Extract the [x, y] coordinate from the center of the cell holding the provided text.  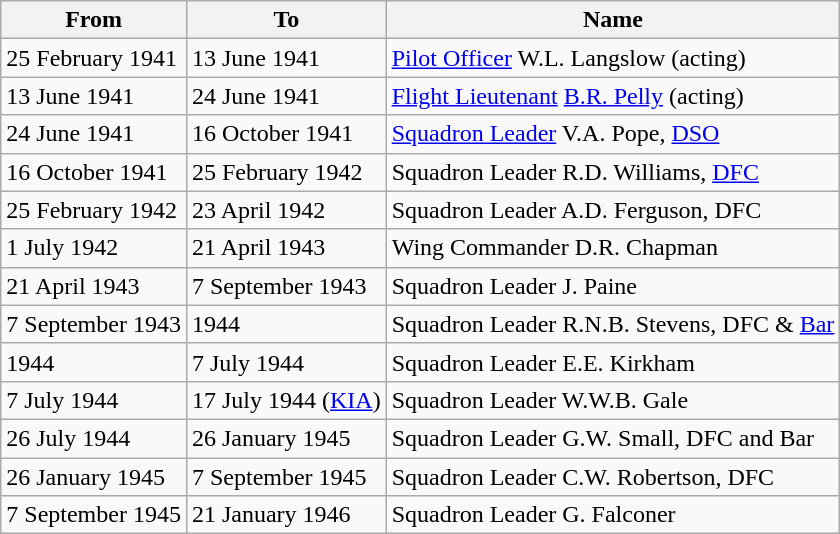
Squadron Leader J. Paine [613, 286]
Squadron Leader R.D. Williams, DFC [613, 172]
26 July 1944 [94, 438]
Flight Lieutenant B.R. Pelly (acting) [613, 96]
Name [613, 20]
To [286, 20]
Pilot Officer W.L. Langslow (acting) [613, 58]
Squadron Leader G.W. Small, DFC and Bar [613, 438]
1 July 1942 [94, 248]
17 July 1944 (KIA) [286, 400]
Wing Commander D.R. Chapman [613, 248]
21 January 1946 [286, 515]
25 February 1941 [94, 58]
Squadron Leader A.D. Ferguson, DFC [613, 210]
Squadron Leader W.W.B. Gale [613, 400]
23 April 1942 [286, 210]
Squadron Leader E.E. Kirkham [613, 362]
Squadron Leader V.A. Pope, DSO [613, 134]
Squadron Leader G. Falconer [613, 515]
Squadron Leader C.W. Robertson, DFC [613, 477]
From [94, 20]
Squadron Leader R.N.B. Stevens, DFC & Bar [613, 324]
